Identify which cell holds the provided text, then report its [x, y] central coordinate. 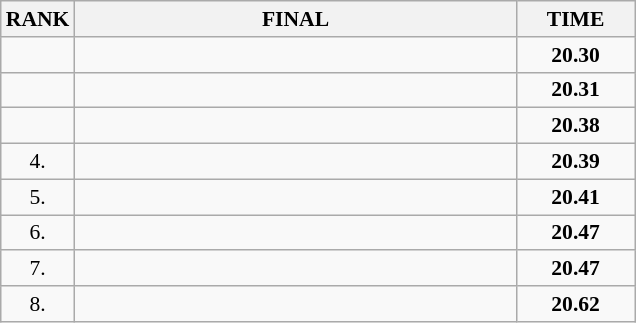
TIME [576, 19]
6. [38, 233]
RANK [38, 19]
20.31 [576, 90]
4. [38, 162]
20.30 [576, 55]
20.41 [576, 197]
20.62 [576, 304]
7. [38, 269]
5. [38, 197]
20.38 [576, 126]
20.39 [576, 162]
FINAL [295, 19]
8. [38, 304]
